Identify which cell holds the provided text, then report its (x, y) central coordinate. 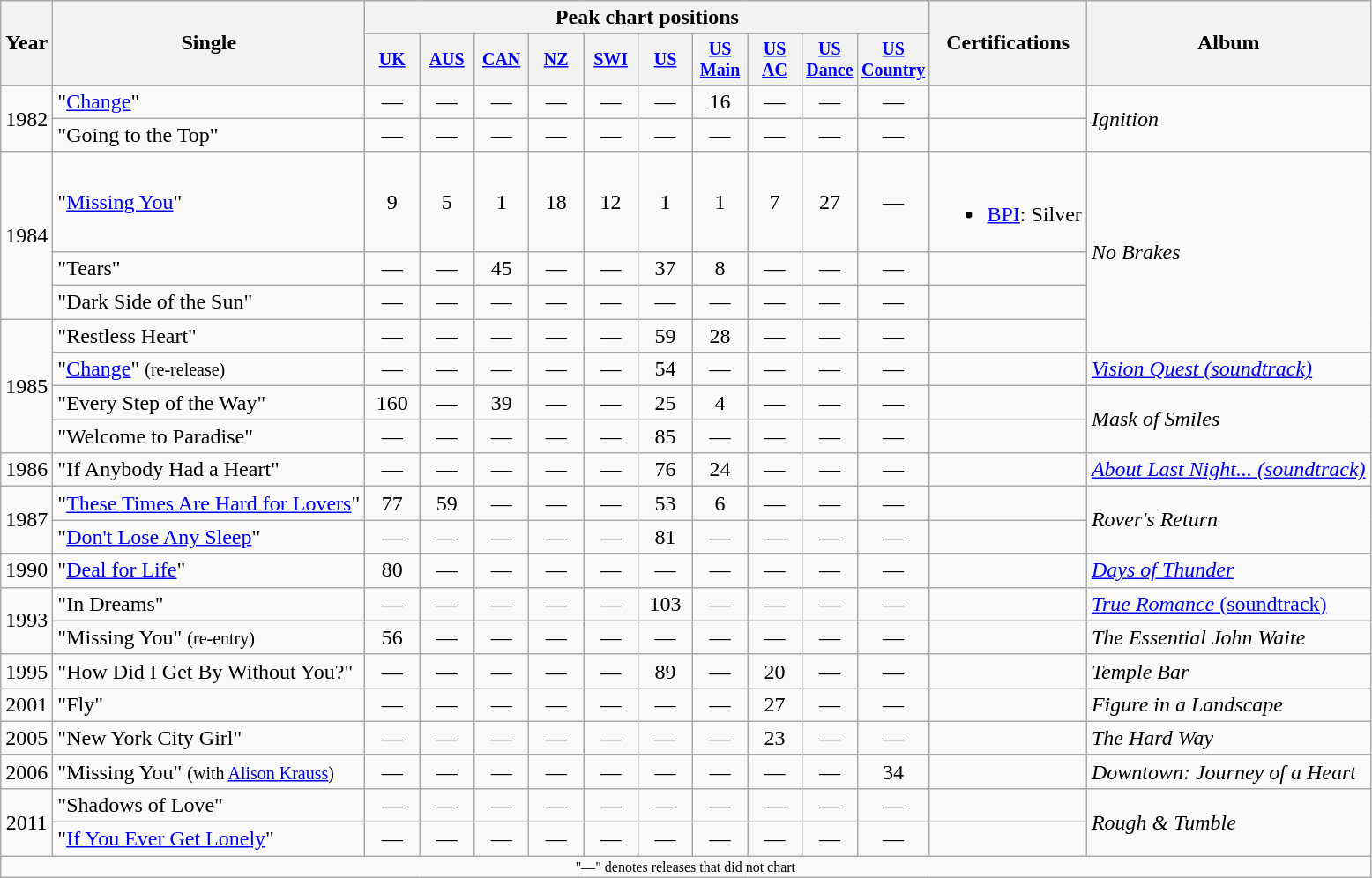
6 (720, 503)
20 (775, 671)
US (666, 60)
Days of Thunder (1228, 570)
1985 (26, 386)
US AC (775, 60)
77 (392, 503)
"Deal for Life" (209, 570)
US Country (893, 60)
Downtown: Journey of a Heart (1228, 771)
The Hard Way (1228, 738)
9 (392, 201)
Certifications (1008, 43)
"Change" (re-release) (209, 369)
"New York City Girl" (209, 738)
"Don't Lose Any Sleep" (209, 537)
"How Did I Get By Without You?" (209, 671)
No Brakes (1228, 252)
"In Dreams" (209, 604)
Mask of Smiles (1228, 420)
54 (666, 369)
37 (666, 268)
12 (611, 201)
"If You Ever Get Lonely" (209, 839)
34 (893, 771)
28 (720, 336)
2001 (26, 704)
NZ (556, 60)
Year (26, 43)
1993 (26, 621)
"Dark Side of the Sun" (209, 302)
7 (775, 201)
16 (720, 101)
"These Times Are Hard for Lovers" (209, 503)
24 (720, 470)
"Shadows of Love" (209, 805)
5 (447, 201)
Vision Quest (soundtrack) (1228, 369)
The Essential John Waite (1228, 637)
1990 (26, 570)
1995 (26, 671)
160 (392, 403)
2005 (26, 738)
1982 (26, 118)
81 (666, 537)
About Last Night... (soundtrack) (1228, 470)
"Change" (209, 101)
1984 (26, 234)
39 (502, 403)
CAN (502, 60)
Peak chart positions (647, 18)
4 (720, 403)
"Restless Heart" (209, 336)
85 (666, 436)
1987 (26, 520)
53 (666, 503)
"Going to the Top" (209, 135)
8 (720, 268)
True Romance (soundtrack) (1228, 604)
23 (775, 738)
"Fly" (209, 704)
80 (392, 570)
25 (666, 403)
Ignition (1228, 118)
"Tears" (209, 268)
"Missing You" (209, 201)
AUS (447, 60)
Album (1228, 43)
103 (666, 604)
2006 (26, 771)
89 (666, 671)
US Dance (829, 60)
"Missing You" (with Alison Krauss) (209, 771)
56 (392, 637)
BPI: Silver (1008, 201)
"Missing You" (re-entry) (209, 637)
Rover's Return (1228, 520)
Rough & Tumble (1228, 822)
2011 (26, 822)
Figure in a Landscape (1228, 704)
US Main (720, 60)
Temple Bar (1228, 671)
SWI (611, 60)
18 (556, 201)
Single (209, 43)
"If Anybody Had a Heart" (209, 470)
"Every Step of the Way" (209, 403)
"—" denotes releases that did not chart (686, 867)
45 (502, 268)
1986 (26, 470)
"Welcome to Paradise" (209, 436)
76 (666, 470)
UK (392, 60)
